Extract the (x, y) coordinate from the center of the cell holding the provided text.  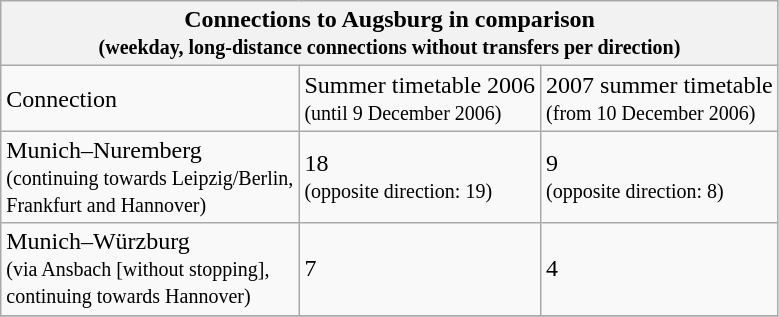
Munich–Nuremberg(continuing towards Leipzig/Berlin, Frankfurt and Hannover) (150, 177)
2007 summer timetable(from 10 December 2006) (660, 98)
Munich–Würzburg(via Ansbach [without stopping], continuing towards Hannover) (150, 269)
7 (420, 269)
Connections to Augsburg in comparison(weekday, long-distance connections without transfers per direction) (390, 34)
4 (660, 269)
Summer timetable 2006(until 9 December 2006) (420, 98)
18(opposite direction: 19) (420, 177)
9(opposite direction: 8) (660, 177)
Connection (150, 98)
